Pinpoint the cell where the given text exists, returning its [x, y] midpoint coordinate. 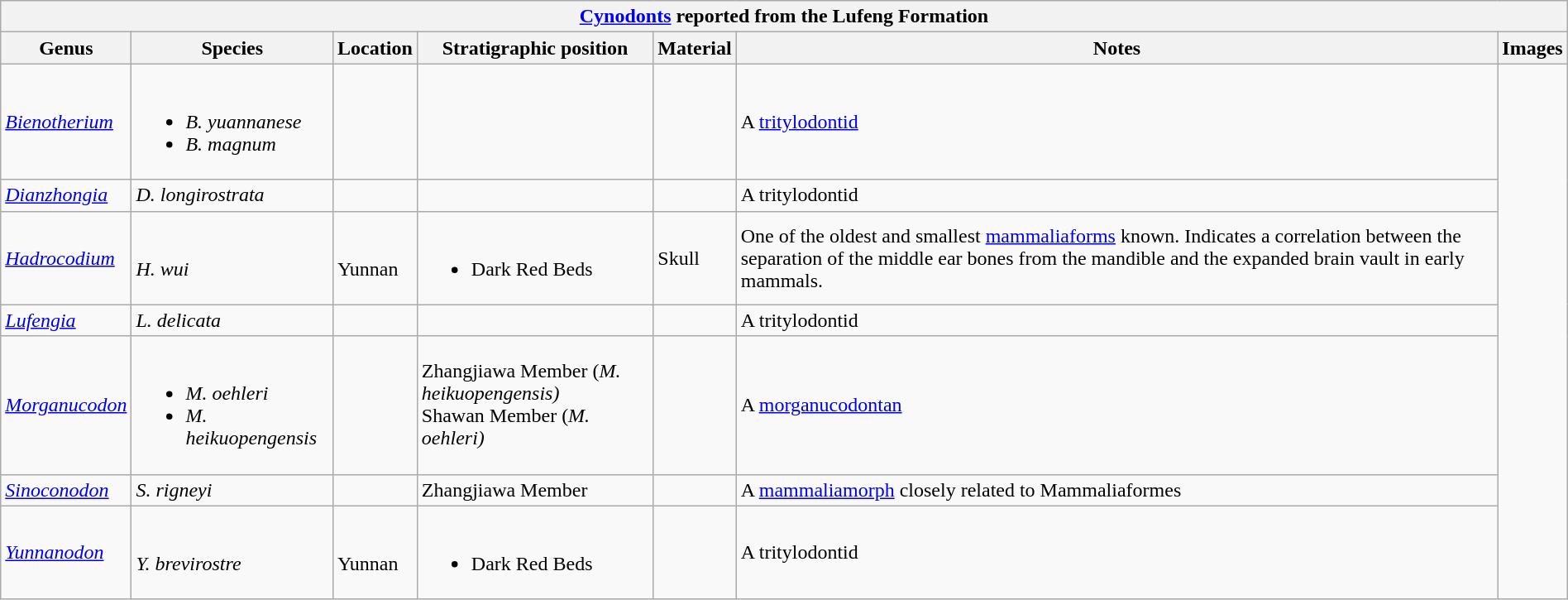
Material [695, 48]
Cynodonts reported from the Lufeng Formation [784, 17]
S. rigneyi [232, 490]
A mammaliamorph closely related to Mammaliaformes [1116, 490]
H. wui [232, 258]
D. longirostrata [232, 195]
Morganucodon [66, 406]
M. oehleriM. heikuopengensis [232, 406]
A morganucodontan [1116, 406]
Stratigraphic position [535, 48]
Location [375, 48]
B. yuannaneseB. magnum [232, 122]
Zhangjiawa Member (M. heikuopengensis)Shawan Member (M. oehleri) [535, 406]
Lufengia [66, 320]
Bienotherium [66, 122]
Y. brevirostre [232, 553]
Genus [66, 48]
Skull [695, 258]
Hadrocodium [66, 258]
Yunnanodon [66, 553]
Dianzhongia [66, 195]
Sinoconodon [66, 490]
L. delicata [232, 320]
Species [232, 48]
Zhangjiawa Member [535, 490]
Notes [1116, 48]
Images [1532, 48]
